Extract the [X, Y] coordinate from the center of the cell holding the provided text.  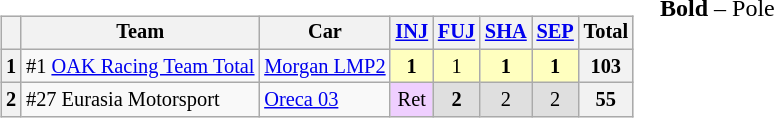
#27 Eurasia Motorsport [140, 100]
55 [606, 100]
Car [324, 33]
FUJ [456, 33]
Total [606, 33]
#1 OAK Racing Team Total [140, 66]
Team [140, 33]
Oreca 03 [324, 100]
Morgan LMP2 [324, 66]
INJ [412, 33]
Ret [412, 100]
103 [606, 66]
SEP [556, 33]
SHA [506, 33]
